Return the (x, y) coordinate for the center point of the cell that contains the specified text.  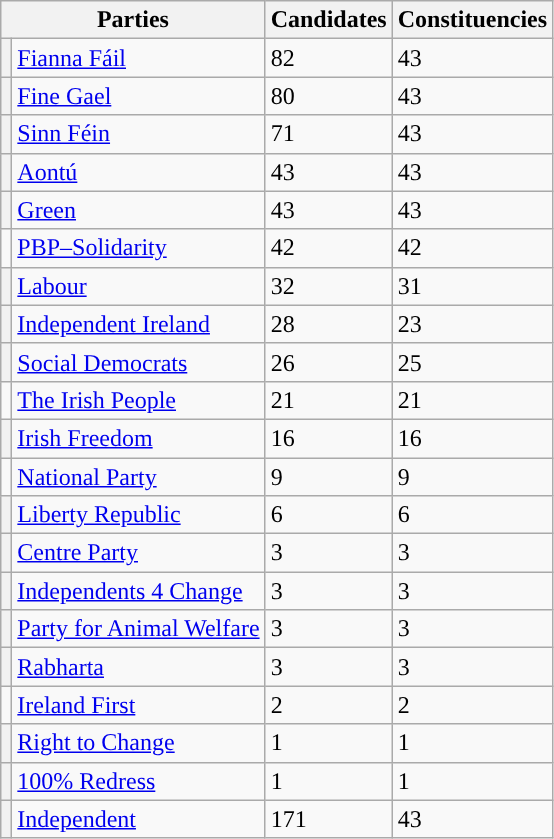
71 (328, 134)
Centre Party (138, 553)
Candidates (328, 20)
Green (138, 210)
Aontú (138, 172)
32 (328, 286)
28 (328, 324)
Sinn Féin (138, 134)
Fianna Fáil (138, 58)
Independent Ireland (138, 324)
Social Democrats (138, 362)
82 (328, 58)
Rabharta (138, 667)
The Irish People (138, 400)
Party for Animal Welfare (138, 629)
Irish Freedom (138, 438)
26 (328, 362)
100% Redress (138, 781)
PBP–Solidarity (138, 248)
Independent (138, 819)
Labour (138, 286)
National Party (138, 477)
Independents 4 Change (138, 591)
Liberty Republic (138, 515)
Right to Change (138, 743)
80 (328, 96)
Constituencies (472, 20)
Ireland First (138, 705)
31 (472, 286)
25 (472, 362)
Parties (133, 20)
23 (472, 324)
171 (328, 819)
Fine Gael (138, 96)
